Return the [x, y] coordinate for the center point of the cell that contains the specified text.  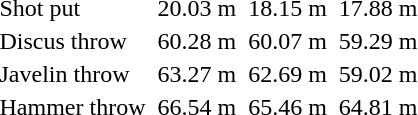
62.69 m [288, 74]
63.27 m [197, 74]
60.07 m [288, 41]
60.28 m [197, 41]
